Capture the cell that displays the provided text and extract its [x, y] central coordinate. 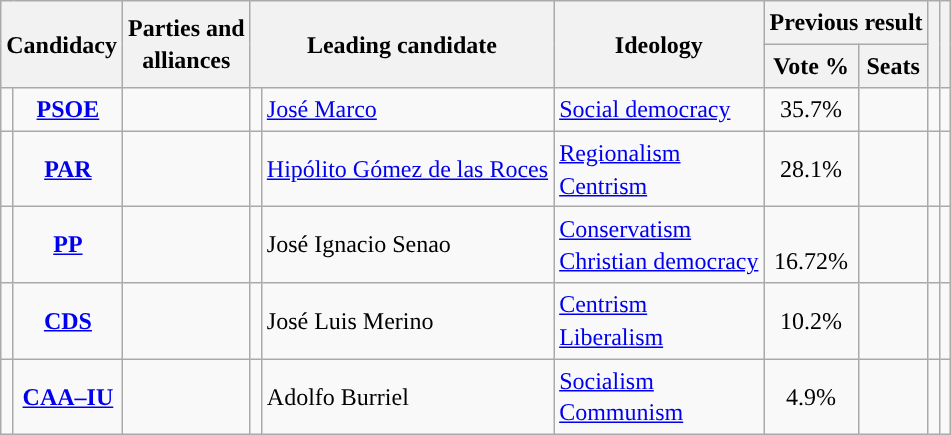
28.1% [811, 169]
Candidacy [62, 44]
Vote % [811, 66]
ConservatismChristian democracy [659, 245]
SocialismCommunism [659, 397]
CentrismLiberalism [659, 321]
16.72% [811, 245]
Seats [893, 66]
Adolfo Burriel [407, 397]
CDS [68, 321]
José Ignacio Senao [407, 245]
Previous result [846, 22]
Hipólito Gómez de las Roces [407, 169]
Ideology [659, 44]
PP [68, 245]
Leading candidate [402, 44]
RegionalismCentrism [659, 169]
4.9% [811, 397]
CAA–IU [68, 397]
Social democracy [659, 110]
PAR [68, 169]
José Marco [407, 110]
PSOE [68, 110]
10.2% [811, 321]
35.7% [811, 110]
Parties andalliances [187, 44]
José Luis Merino [407, 321]
